From the cell containing the given text, extract its center point as [X, Y] coordinate. 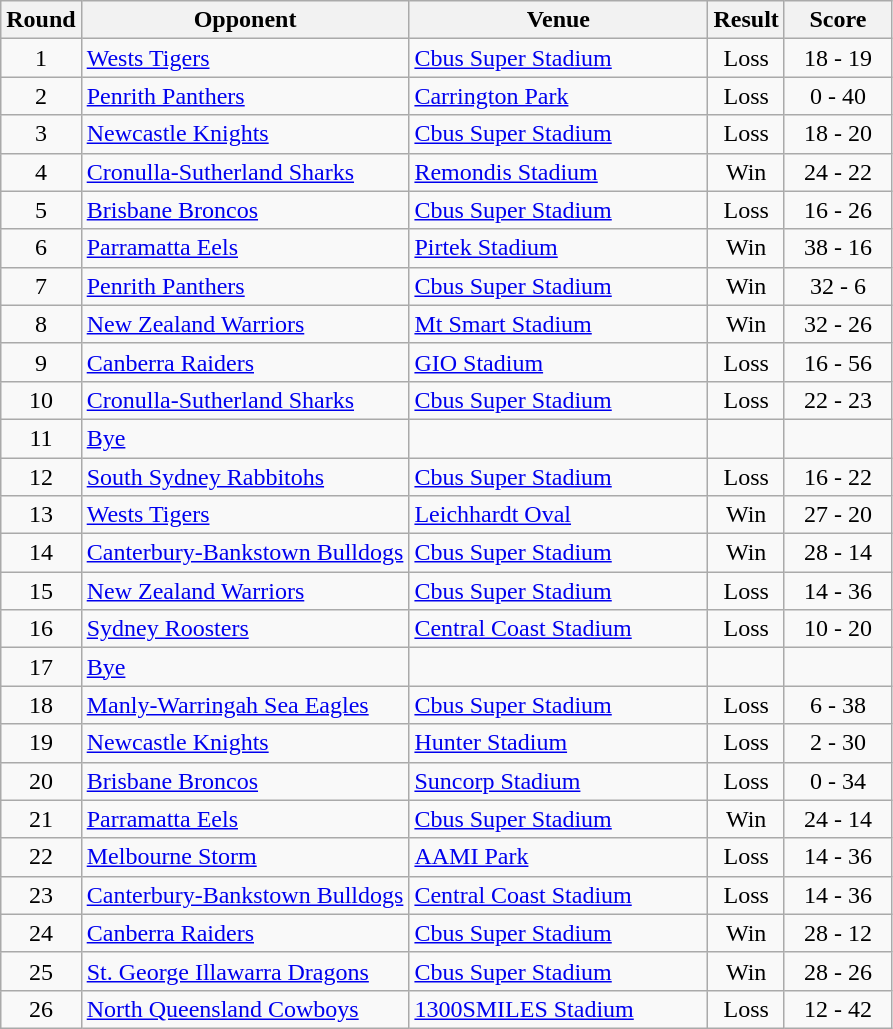
16 - 26 [838, 210]
Leichhardt Oval [558, 515]
Venue [558, 20]
27 - 20 [838, 515]
Melbourne Storm [245, 857]
1 [41, 58]
24 [41, 933]
18 [41, 705]
17 [41, 667]
Suncorp Stadium [558, 781]
0 - 40 [838, 96]
21 [41, 819]
32 - 6 [838, 286]
8 [41, 324]
32 - 26 [838, 324]
10 - 20 [838, 629]
Opponent [245, 20]
28 - 14 [838, 553]
5 [41, 210]
Round [41, 20]
South Sydney Rabbitohs [245, 477]
6 - 38 [838, 705]
0 - 34 [838, 781]
13 [41, 515]
2 - 30 [838, 743]
12 [41, 477]
26 [41, 1009]
GIO Stadium [558, 362]
Hunter Stadium [558, 743]
10 [41, 400]
11 [41, 438]
23 [41, 895]
1300SMILES Stadium [558, 1009]
Manly-Warringah Sea Eagles [245, 705]
3 [41, 134]
28 - 26 [838, 971]
18 - 20 [838, 134]
22 - 23 [838, 400]
Carrington Park [558, 96]
North Queensland Cowboys [245, 1009]
St. George Illawarra Dragons [245, 971]
38 - 16 [838, 248]
16 [41, 629]
22 [41, 857]
16 - 22 [838, 477]
12 - 42 [838, 1009]
Score [838, 20]
16 - 56 [838, 362]
24 - 22 [838, 172]
25 [41, 971]
7 [41, 286]
Mt Smart Stadium [558, 324]
28 - 12 [838, 933]
19 [41, 743]
15 [41, 591]
9 [41, 362]
14 [41, 553]
18 - 19 [838, 58]
Remondis Stadium [558, 172]
Result [746, 20]
Pirtek Stadium [558, 248]
4 [41, 172]
20 [41, 781]
6 [41, 248]
Sydney Roosters [245, 629]
24 - 14 [838, 819]
2 [41, 96]
AAMI Park [558, 857]
